Pinpoint the cell where the given text exists, returning its (x, y) midpoint coordinate. 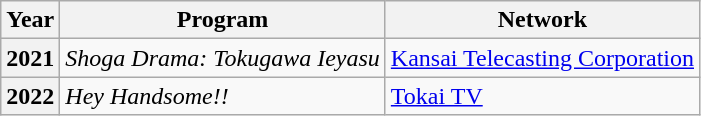
2021 (30, 58)
Shoga Drama: Tokugawa Ieyasu (223, 58)
Tokai TV (542, 96)
Hey Handsome!! (223, 96)
2022 (30, 96)
Kansai Telecasting Corporation (542, 58)
Year (30, 20)
Program (223, 20)
Network (542, 20)
